Search for the cell housing the specified text and yield its [x, y] center coordinate. 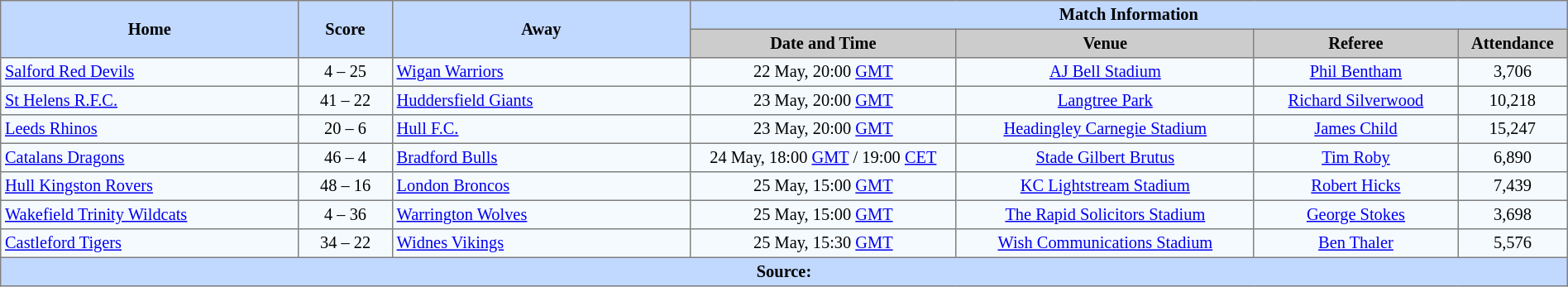
KC Lightstream Stadium [1105, 186]
Ben Thaler [1355, 243]
3,706 [1513, 72]
10,218 [1513, 100]
48 – 16 [346, 186]
Venue [1105, 43]
Robert Hicks [1355, 186]
Richard Silverwood [1355, 100]
George Stokes [1355, 214]
Score [346, 30]
7,439 [1513, 186]
41 – 22 [346, 100]
15,247 [1513, 129]
The Rapid Solicitors Stadium [1105, 214]
Attendance [1513, 43]
5,576 [1513, 243]
Referee [1355, 43]
Date and Time [823, 43]
London Broncos [541, 186]
Away [541, 30]
Warrington Wolves [541, 214]
46 – 4 [346, 157]
Salford Red Devils [150, 72]
24 May, 18:00 GMT / 19:00 CET [823, 157]
22 May, 20:00 GMT [823, 72]
Home [150, 30]
AJ Bell Stadium [1105, 72]
Hull Kingston Rovers [150, 186]
Tim Roby [1355, 157]
3,698 [1513, 214]
Wigan Warriors [541, 72]
Widnes Vikings [541, 243]
Hull F.C. [541, 129]
4 – 36 [346, 214]
Source: [784, 271]
Huddersfield Giants [541, 100]
Wakefield Trinity Wildcats [150, 214]
Match Information [1128, 15]
Stade Gilbert Brutus [1105, 157]
25 May, 15:30 GMT [823, 243]
Leeds Rhinos [150, 129]
20 – 6 [346, 129]
Headingley Carnegie Stadium [1105, 129]
Langtree Park [1105, 100]
4 – 25 [346, 72]
Phil Bentham [1355, 72]
Castleford Tigers [150, 243]
Wish Communications Stadium [1105, 243]
Bradford Bulls [541, 157]
Catalans Dragons [150, 157]
6,890 [1513, 157]
James Child [1355, 129]
St Helens R.F.C. [150, 100]
34 – 22 [346, 243]
